Extract the (x, y) coordinate from the center of the cell holding the provided text.  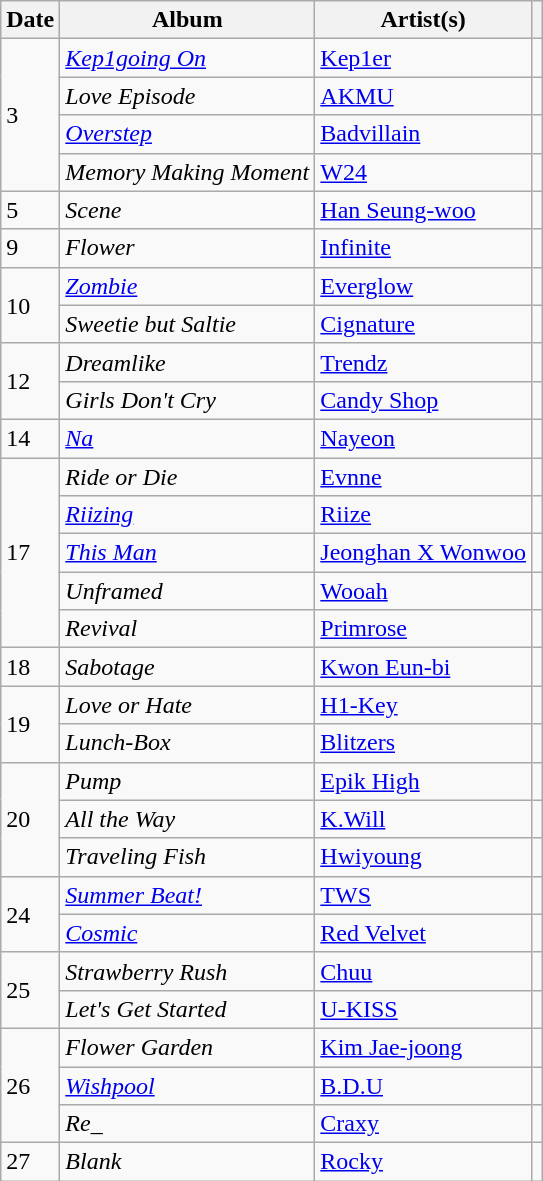
Love Episode (188, 96)
9 (30, 248)
Zombie (188, 286)
Candy Shop (424, 400)
Craxy (424, 1124)
Revival (188, 629)
Riize (424, 515)
Pump (188, 781)
Han Seung-woo (424, 210)
K.Will (424, 819)
12 (30, 381)
Hwiyoung (424, 857)
Sweetie but Saltie (188, 324)
All the Way (188, 819)
18 (30, 667)
W24 (424, 172)
Ride or Die (188, 477)
Nayeon (424, 438)
Artist(s) (424, 20)
Album (188, 20)
5 (30, 210)
Memory Making Moment (188, 172)
U-KISS (424, 1009)
AKMU (424, 96)
25 (30, 990)
Rocky (424, 1162)
24 (30, 914)
Everglow (424, 286)
Love or Hate (188, 705)
Cosmic (188, 933)
Kim Jae-joong (424, 1047)
Kep1going On (188, 58)
Primrose (424, 629)
Flower (188, 248)
20 (30, 819)
This Man (188, 553)
14 (30, 438)
Na (188, 438)
3 (30, 115)
19 (30, 724)
B.D.U (424, 1085)
H1-Key (424, 705)
Wooah (424, 591)
Red Velvet (424, 933)
Summer Beat! (188, 895)
Kwon Eun-bi (424, 667)
26 (30, 1085)
Girls Don't Cry (188, 400)
Epik High (424, 781)
Blitzers (424, 743)
Sabotage (188, 667)
10 (30, 305)
Lunch-Box (188, 743)
Dreamlike (188, 362)
Evnne (424, 477)
Strawberry Rush (188, 971)
TWS (424, 895)
Wishpool (188, 1085)
Jeonghan X Wonwoo (424, 553)
Blank (188, 1162)
Unframed (188, 591)
Scene (188, 210)
Kep1er (424, 58)
Riizing (188, 515)
Flower Garden (188, 1047)
Re_ (188, 1124)
Badvillain (424, 134)
Overstep (188, 134)
Chuu (424, 971)
17 (30, 553)
Let's Get Started (188, 1009)
Traveling Fish (188, 857)
Date (30, 20)
Cignature (424, 324)
Infinite (424, 248)
Trendz (424, 362)
27 (30, 1162)
